Provide the (X, Y) coordinate of the cell's center where the given text is located.  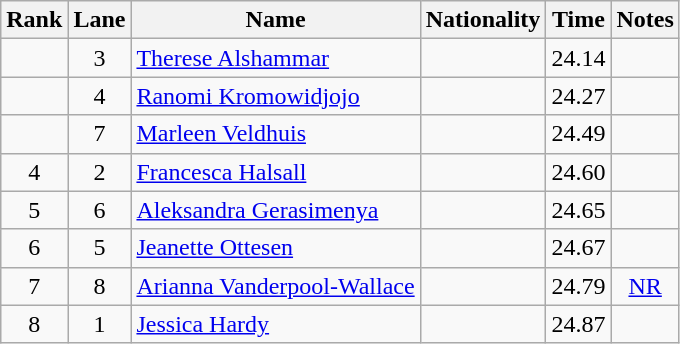
24.87 (578, 324)
24.49 (578, 134)
3 (100, 58)
24.65 (578, 210)
24.79 (578, 286)
Name (276, 20)
Therese Alshammar (276, 58)
Aleksandra Gerasimenya (276, 210)
Francesca Halsall (276, 172)
Time (578, 20)
Rank (34, 20)
24.14 (578, 58)
Lane (100, 20)
Nationality (483, 20)
24.27 (578, 96)
24.67 (578, 248)
24.60 (578, 172)
Notes (645, 20)
Arianna Vanderpool-Wallace (276, 286)
Ranomi Kromowidjojo (276, 96)
1 (100, 324)
2 (100, 172)
Jeanette Ottesen (276, 248)
Jessica Hardy (276, 324)
NR (645, 286)
Marleen Veldhuis (276, 134)
